Provide the (X, Y) coordinate of the cell's center where the given text is located.  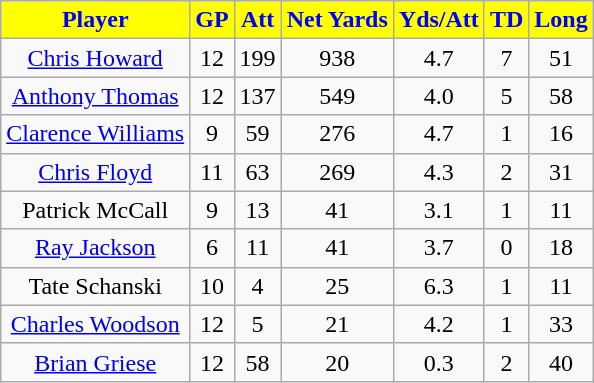
Net Yards (337, 20)
Player (96, 20)
Ray Jackson (96, 248)
199 (258, 58)
13 (258, 210)
3.7 (438, 248)
GP (212, 20)
269 (337, 172)
4.3 (438, 172)
TD (506, 20)
6.3 (438, 286)
7 (506, 58)
Clarence Williams (96, 134)
Tate Schanski (96, 286)
938 (337, 58)
31 (561, 172)
63 (258, 172)
3.1 (438, 210)
276 (337, 134)
25 (337, 286)
Patrick McCall (96, 210)
4.2 (438, 324)
Brian Griese (96, 362)
21 (337, 324)
Charles Woodson (96, 324)
Att (258, 20)
33 (561, 324)
137 (258, 96)
18 (561, 248)
Anthony Thomas (96, 96)
549 (337, 96)
40 (561, 362)
20 (337, 362)
59 (258, 134)
Chris Howard (96, 58)
0 (506, 248)
Yds/Att (438, 20)
0.3 (438, 362)
Chris Floyd (96, 172)
10 (212, 286)
16 (561, 134)
4.0 (438, 96)
Long (561, 20)
4 (258, 286)
6 (212, 248)
51 (561, 58)
